Extract the [x, y] coordinate from the center of the cell holding the provided text.  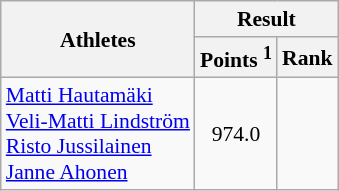
Athletes [98, 40]
Points 1 [236, 58]
Matti HautamäkiVeli-Matti LindströmRisto JussilainenJanne Ahonen [98, 134]
974.0 [236, 134]
Result [266, 19]
Rank [308, 58]
